Detect which cell encompasses the target text, then output its [x, y] center coordinate. 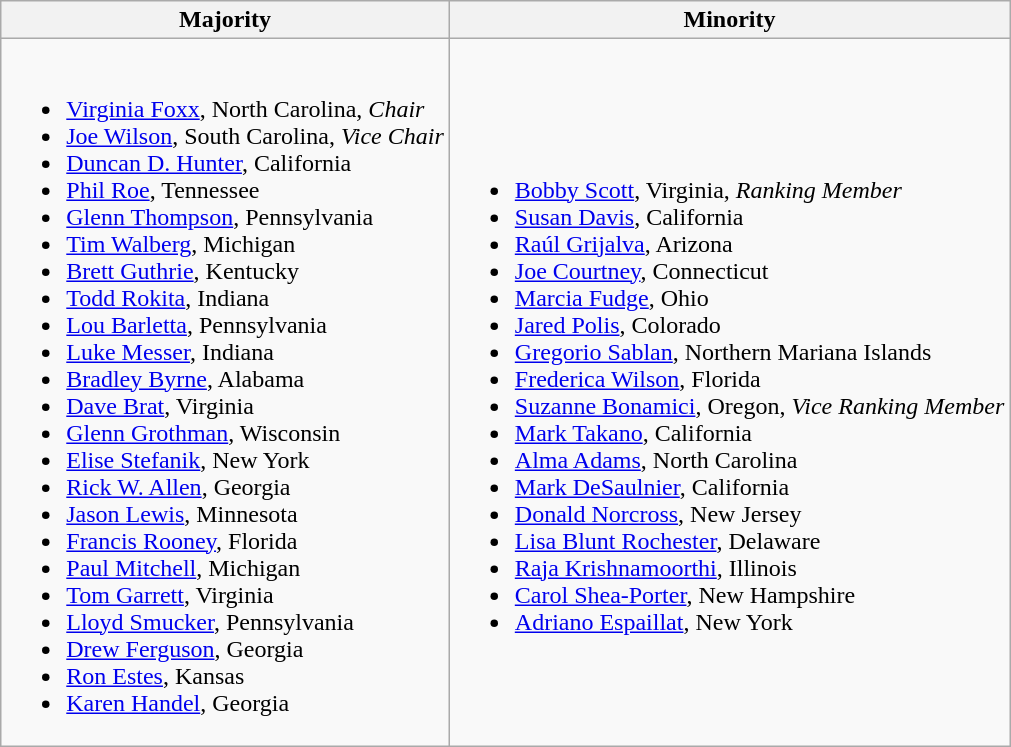
Minority [729, 20]
Majority [226, 20]
